Detect which cell encompasses the target text, then output its [X, Y] center coordinate. 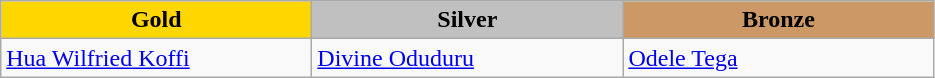
Odele Tega [778, 58]
Divine Oduduru [468, 58]
Hua Wilfried Koffi [156, 58]
Gold [156, 20]
Bronze [778, 20]
Silver [468, 20]
